Scan for the cell matching the given text and deliver its [x, y] coordinate at center. 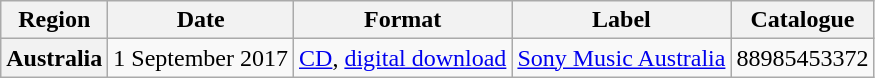
Region [54, 20]
Sony Music Australia [622, 58]
1 September 2017 [201, 58]
Label [622, 20]
Australia [54, 58]
Date [201, 20]
Catalogue [802, 20]
Format [403, 20]
88985453372 [802, 58]
CD, digital download [403, 58]
